Determine the (x, y) coordinate at the center of the cell enclosing the given text.  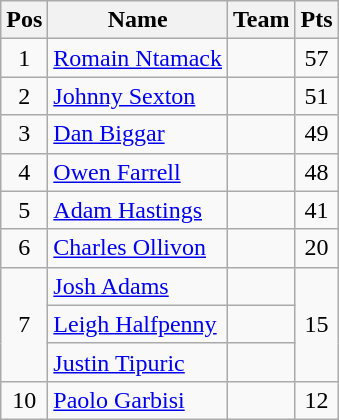
Josh Adams (138, 286)
3 (24, 134)
Paolo Garbisi (138, 400)
Owen Farrell (138, 172)
15 (316, 324)
41 (316, 210)
5 (24, 210)
1 (24, 58)
7 (24, 324)
2 (24, 96)
Charles Ollivon (138, 248)
Name (138, 20)
Adam Hastings (138, 210)
Romain Ntamack (138, 58)
10 (24, 400)
49 (316, 134)
57 (316, 58)
Pos (24, 20)
Pts (316, 20)
Johnny Sexton (138, 96)
48 (316, 172)
51 (316, 96)
12 (316, 400)
6 (24, 248)
20 (316, 248)
Dan Biggar (138, 134)
Justin Tipuric (138, 362)
Team (262, 20)
4 (24, 172)
Leigh Halfpenny (138, 324)
